Provide the [x, y] coordinate of the cell's center where the given text is located.  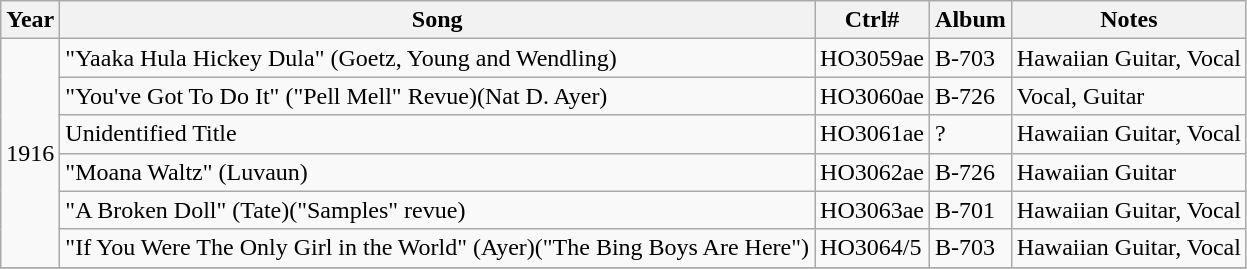
1916 [30, 153]
"A Broken Doll" (Tate)("Samples" revue) [438, 210]
? [971, 134]
"If You Were The Only Girl in the World" (Ayer)("The Bing Boys Are Here") [438, 248]
"You've Got To Do It" ("Pell Mell" Revue)(Nat D. Ayer) [438, 96]
HO3060ae [872, 96]
Song [438, 20]
HO3062ae [872, 172]
HO3063ae [872, 210]
B-701 [971, 210]
Hawaiian Guitar [1128, 172]
"Moana Waltz" (Luvaun) [438, 172]
HO3061ae [872, 134]
Year [30, 20]
HO3059ae [872, 58]
Vocal, Guitar [1128, 96]
Album [971, 20]
Notes [1128, 20]
HO3064/5 [872, 248]
Ctrl# [872, 20]
"Yaaka Hula Hickey Dula" (Goetz, Young and Wendling) [438, 58]
Unidentified Title [438, 134]
